Locate the cell with the specified text and output its [X, Y] center coordinate. 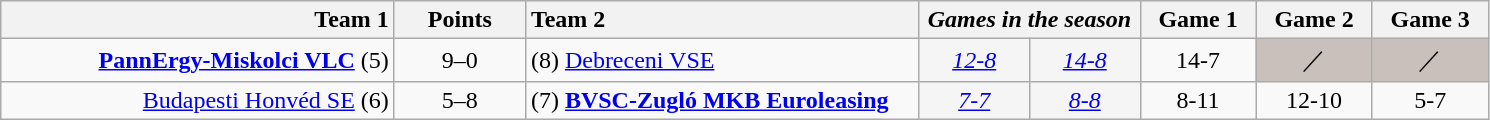
Team 1 [198, 20]
Game 2 [1314, 20]
PannErgy-Miskolci VLC (5) [198, 60]
14-7 [1198, 60]
12-8 [974, 60]
Team 2 [722, 20]
8-8 [1084, 100]
9–0 [460, 60]
7-7 [974, 100]
Points [460, 20]
14-8 [1084, 60]
5–8 [460, 100]
Game 1 [1198, 20]
Games in the season [1030, 20]
(8) Debreceni VSE [722, 60]
8-11 [1198, 100]
5-7 [1430, 100]
Budapesti Honvéd SE (6) [198, 100]
12-10 [1314, 100]
Game 3 [1430, 20]
(7) BVSC-Zugló MKB Euroleasing [722, 100]
